Identify which cell holds the provided text, then report its (X, Y) central coordinate. 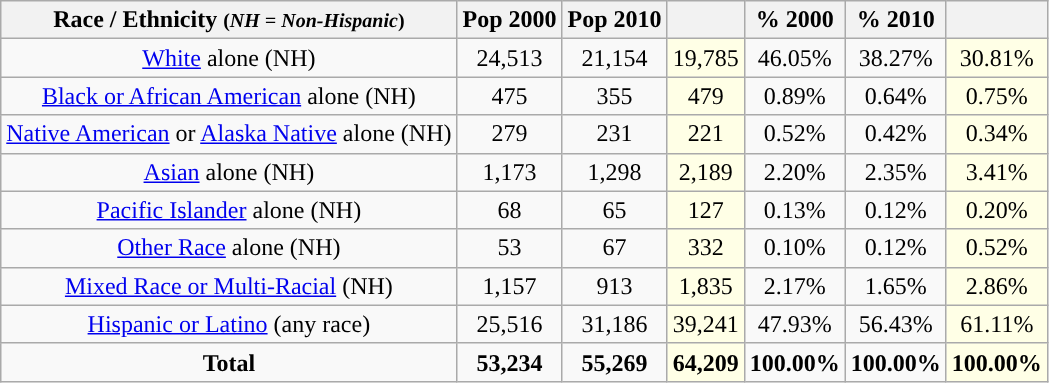
127 (706, 210)
24,513 (510, 58)
332 (706, 248)
56.43% (896, 324)
30.81% (996, 58)
White alone (NH) (229, 58)
39,241 (706, 324)
0.75% (996, 96)
279 (510, 134)
2.86% (996, 286)
46.05% (794, 58)
355 (614, 96)
0.89% (794, 96)
475 (510, 96)
1.65% (896, 286)
1,835 (706, 286)
479 (706, 96)
64,209 (706, 362)
2.17% (794, 286)
1,173 (510, 172)
38.27% (896, 58)
Total (229, 362)
53 (510, 248)
55,269 (614, 362)
47.93% (794, 324)
0.20% (996, 210)
31,186 (614, 324)
Pop 2010 (614, 20)
1,298 (614, 172)
913 (614, 286)
21,154 (614, 58)
Other Race alone (NH) (229, 248)
221 (706, 134)
Pacific Islander alone (NH) (229, 210)
Race / Ethnicity (NH = Non-Hispanic) (229, 20)
3.41% (996, 172)
65 (614, 210)
53,234 (510, 362)
0.64% (896, 96)
Asian alone (NH) (229, 172)
Hispanic or Latino (any race) (229, 324)
2.35% (896, 172)
0.42% (896, 134)
2.20% (794, 172)
Mixed Race or Multi-Racial (NH) (229, 286)
68 (510, 210)
19,785 (706, 58)
231 (614, 134)
2,189 (706, 172)
0.34% (996, 134)
% 2010 (896, 20)
61.11% (996, 324)
0.10% (794, 248)
Pop 2000 (510, 20)
0.13% (794, 210)
25,516 (510, 324)
Black or African American alone (NH) (229, 96)
1,157 (510, 286)
% 2000 (794, 20)
67 (614, 248)
Native American or Alaska Native alone (NH) (229, 134)
